Identify which cell holds the provided text, then report its [x, y] central coordinate. 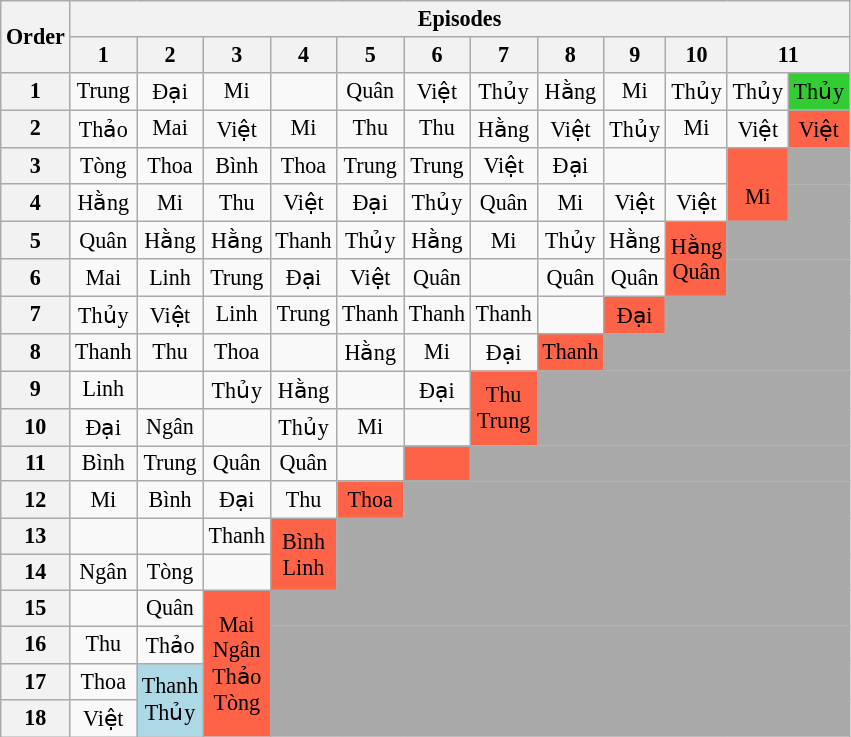
Episodes [460, 18]
16 [36, 644]
14 [36, 572]
12 [36, 500]
18 [36, 718]
ThanhThủy [170, 700]
HằngQuân [697, 258]
13 [36, 536]
BìnhLinh [304, 554]
MaiNgânThảoTòng [236, 663]
17 [36, 681]
15 [36, 608]
ThuTrung [504, 408]
Order [36, 36]
